Search for the cell housing the specified text and yield its [X, Y] center coordinate. 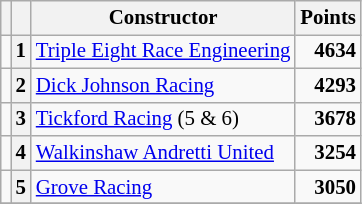
Constructor [164, 18]
3678 [328, 119]
Walkinshaw Andretti United [164, 153]
3254 [328, 153]
Points [328, 18]
4293 [328, 85]
2 [21, 85]
1 [21, 51]
Triple Eight Race Engineering [164, 51]
3 [21, 119]
4634 [328, 51]
4 [21, 153]
5 [21, 187]
3050 [328, 187]
Tickford Racing (5 & 6) [164, 119]
Grove Racing [164, 187]
Dick Johnson Racing [164, 85]
